Pinpoint the cell where the given text exists, returning its (x, y) midpoint coordinate. 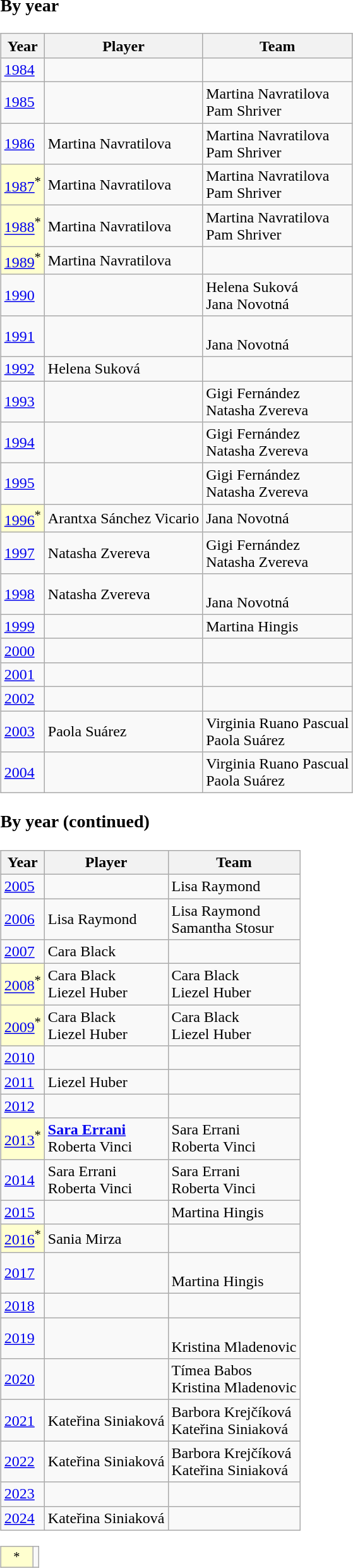
2011 (23, 1082)
1987* (23, 185)
1988* (23, 226)
2017 (23, 1273)
2015 (23, 1212)
2022 (23, 1461)
1991 (23, 336)
1989* (23, 260)
2021 (23, 1421)
2008* (23, 985)
2020 (23, 1379)
1993 (23, 402)
Helena Suková Jana Novotná (278, 295)
1994 (23, 442)
1990 (23, 295)
2000 (23, 650)
1996* (23, 518)
2018 (23, 1306)
Cara Black (106, 952)
2012 (23, 1106)
2016* (23, 1239)
2002 (23, 699)
2019 (23, 1339)
2006 (23, 919)
2024 (23, 1518)
Paola Suárez (123, 732)
Tímea Babos Kristina Mladenovic (234, 1379)
Sania Mirza (106, 1239)
2004 (23, 772)
Kristina Mladenovic (234, 1339)
2007 (23, 952)
1992 (23, 368)
2009* (23, 1025)
2001 (23, 675)
2023 (23, 1494)
Lisa Raymond Samantha Stosur (234, 919)
1999 (23, 626)
1997 (23, 552)
1984 (23, 70)
2013* (23, 1139)
2010 (23, 1058)
1998 (23, 594)
2005 (23, 886)
Arantxa Sánchez Vicario (123, 518)
* (16, 1557)
Liezel Huber (106, 1082)
2014 (23, 1179)
1985 (23, 102)
2003 (23, 732)
Helena Suková (123, 368)
1995 (23, 484)
1986 (23, 144)
